Return [x, y] of the center of cell containing provided text 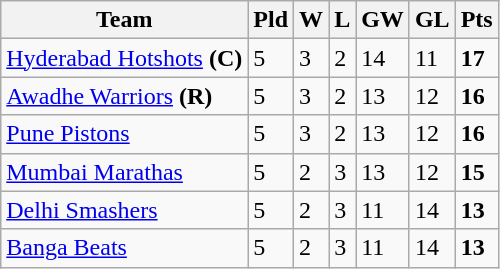
Awadhe Warriors (R) [124, 96]
Pts [476, 20]
Pune Pistons [124, 134]
GW [383, 20]
L [342, 20]
15 [476, 172]
Banga Beats [124, 248]
Pld [271, 20]
Mumbai Marathas [124, 172]
Hyderabad Hotshots (C) [124, 58]
17 [476, 58]
W [312, 20]
Team [124, 20]
GL [432, 20]
Delhi Smashers [124, 210]
